From the cell containing the given text, extract its center point as [x, y] coordinate. 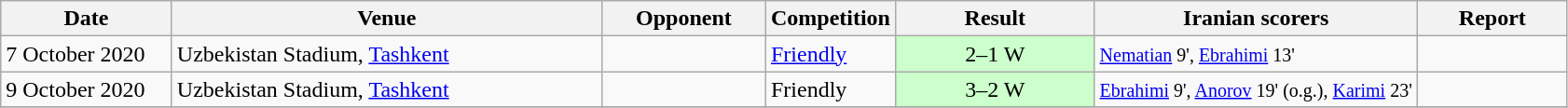
Competition [830, 19]
2–1 W [995, 54]
9 October 2020 [87, 89]
Ebrahimi 9', Anorov 19' (o.g.), Karimi 23' [1256, 89]
Venue [386, 19]
Result [995, 19]
Iranian scorers [1256, 19]
Date [87, 19]
3–2 W [995, 89]
Nematian 9', Ebrahimi 13' [1256, 54]
Opponent [683, 19]
7 October 2020 [87, 54]
Report [1492, 19]
